Return the (x, y) coordinate for the center point of the cell that contains the specified text.  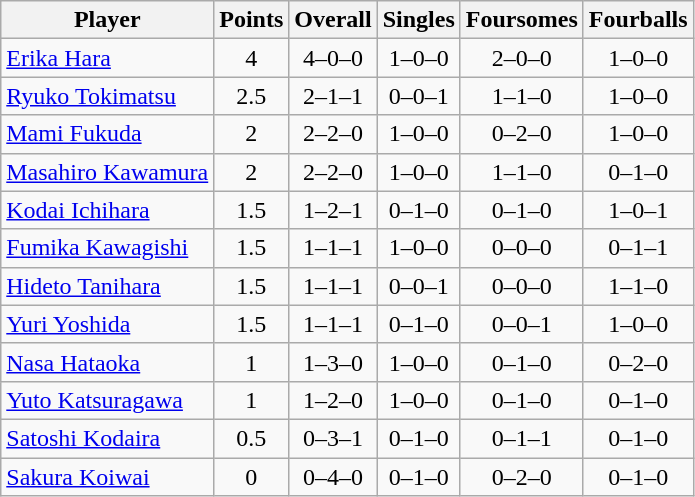
1–0–1 (638, 210)
Erika Hara (108, 58)
0.5 (252, 438)
Yuri Yoshida (108, 324)
Fourballs (638, 20)
1–3–0 (333, 362)
Overall (333, 20)
Ryuko Tokimatsu (108, 96)
Hideto Tanihara (108, 286)
Fumika Kawagishi (108, 248)
Kodai Ichihara (108, 210)
2–1–1 (333, 96)
4–0–0 (333, 58)
2.5 (252, 96)
Sakura Koiwai (108, 477)
Foursomes (522, 20)
1–2–0 (333, 400)
0 (252, 477)
1–2–1 (333, 210)
0–3–1 (333, 438)
Singles (418, 20)
Mami Fukuda (108, 134)
4 (252, 58)
Satoshi Kodaira (108, 438)
Player (108, 20)
Nasa Hataoka (108, 362)
2–0–0 (522, 58)
Yuto Katsuragawa (108, 400)
0–4–0 (333, 477)
Points (252, 20)
Masahiro Kawamura (108, 172)
